Determine the [x, y] coordinate at the center of the cell enclosing the given text.  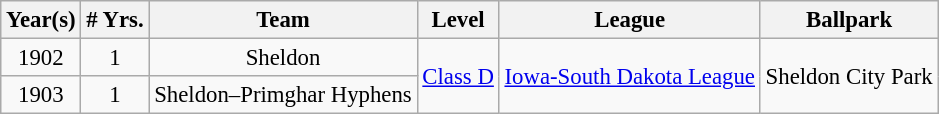
League [630, 20]
# Yrs. [115, 20]
Team [283, 20]
Ballpark [849, 20]
Year(s) [41, 20]
Iowa-South Dakota League [630, 76]
Level [458, 20]
Sheldon–Primghar Hyphens [283, 95]
Sheldon City Park [849, 76]
1903 [41, 95]
Sheldon [283, 58]
1902 [41, 58]
Class D [458, 76]
